Pinpoint the cell where the given text exists, returning its (x, y) midpoint coordinate. 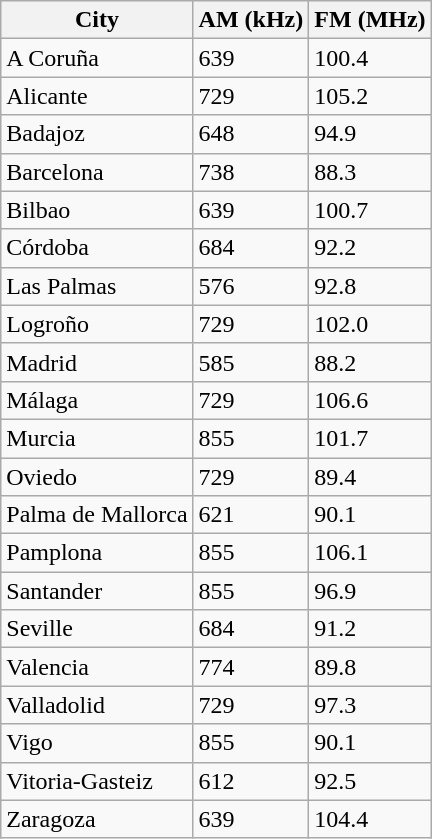
Murcia (97, 438)
FM (MHz) (370, 20)
88.3 (370, 172)
Pamplona (97, 553)
92.5 (370, 781)
Valladolid (97, 705)
105.2 (370, 96)
106.1 (370, 553)
Las Palmas (97, 286)
585 (251, 362)
101.7 (370, 438)
Málaga (97, 400)
A Coruña (97, 58)
89.4 (370, 477)
612 (251, 781)
Vigo (97, 743)
88.2 (370, 362)
Barcelona (97, 172)
738 (251, 172)
Logroño (97, 324)
100.7 (370, 210)
Córdoba (97, 248)
Oviedo (97, 477)
89.8 (370, 667)
91.2 (370, 629)
Bilbao (97, 210)
Alicante (97, 96)
92.8 (370, 286)
Valencia (97, 667)
Zaragoza (97, 819)
648 (251, 134)
Santander (97, 591)
Badajoz (97, 134)
City (97, 20)
102.0 (370, 324)
Madrid (97, 362)
97.3 (370, 705)
92.2 (370, 248)
100.4 (370, 58)
774 (251, 667)
Vitoria-Gasteiz (97, 781)
106.6 (370, 400)
Seville (97, 629)
94.9 (370, 134)
104.4 (370, 819)
96.9 (370, 591)
Palma de Mallorca (97, 515)
AM (kHz) (251, 20)
576 (251, 286)
621 (251, 515)
